Return the (x, y) coordinate for the center point of the cell that contains the specified text.  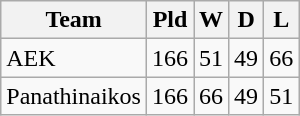
L (282, 20)
AEK (74, 58)
Panathinaikos (74, 96)
Team (74, 20)
W (212, 20)
Pld (170, 20)
D (246, 20)
